Detect which cell encompasses the target text, then output its [x, y] center coordinate. 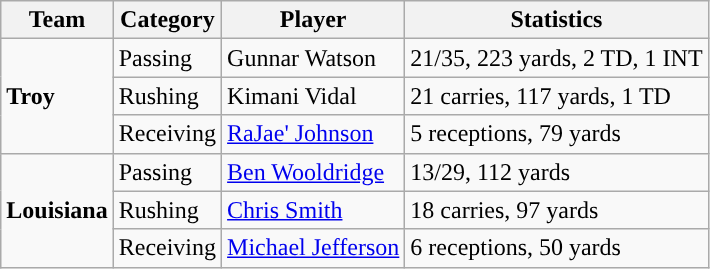
Kimani Vidal [314, 96]
Chris Smith [314, 210]
21 carries, 117 yards, 1 TD [556, 96]
Ben Wooldridge [314, 172]
13/29, 112 yards [556, 172]
Troy [57, 96]
18 carries, 97 yards [556, 210]
6 receptions, 50 yards [556, 248]
RaJae' Johnson [314, 134]
21/35, 223 yards, 2 TD, 1 INT [556, 58]
Category [167, 20]
Player [314, 20]
Gunnar Watson [314, 58]
Michael Jefferson [314, 248]
Louisiana [57, 210]
5 receptions, 79 yards [556, 134]
Team [57, 20]
Statistics [556, 20]
